From the cell containing the given text, extract its center point as [x, y] coordinate. 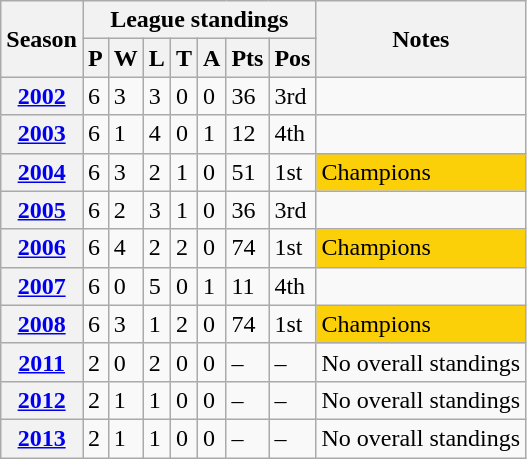
Notes [421, 39]
W [126, 58]
2012 [42, 400]
51 [248, 172]
Season [42, 39]
T [184, 58]
2006 [42, 248]
2007 [42, 286]
2008 [42, 324]
2005 [42, 210]
Pts [248, 58]
P [95, 58]
Pos [292, 58]
2013 [42, 438]
12 [248, 134]
2004 [42, 172]
11 [248, 286]
A [211, 58]
2011 [42, 362]
2002 [42, 96]
League standings [198, 20]
2003 [42, 134]
L [156, 58]
5 [156, 286]
